Provide the (X, Y) coordinate of the cell's center where the given text is located.  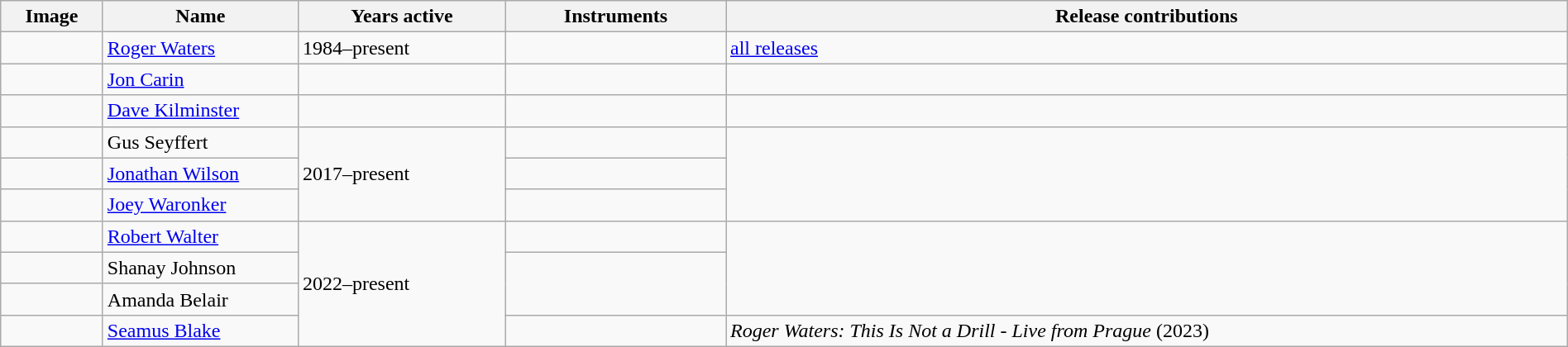
Roger Waters: This Is Not a Drill - Live from Prague (2023) (1147, 330)
all releases (1147, 48)
Years active (402, 17)
1984–present (402, 48)
Amanda Belair (200, 299)
Jonathan Wilson (200, 173)
2017–present (402, 173)
2022–present (402, 283)
Name (200, 17)
Release contributions (1147, 17)
Joey Waronker (200, 205)
Roger Waters (200, 48)
Dave Kilminster (200, 111)
Gus Seyffert (200, 142)
Shanay Johnson (200, 268)
Instruments (615, 17)
Jon Carin (200, 79)
Robert Walter (200, 236)
Image (52, 17)
Seamus Blake (200, 330)
